Return (x, y) of the center of cell containing provided text 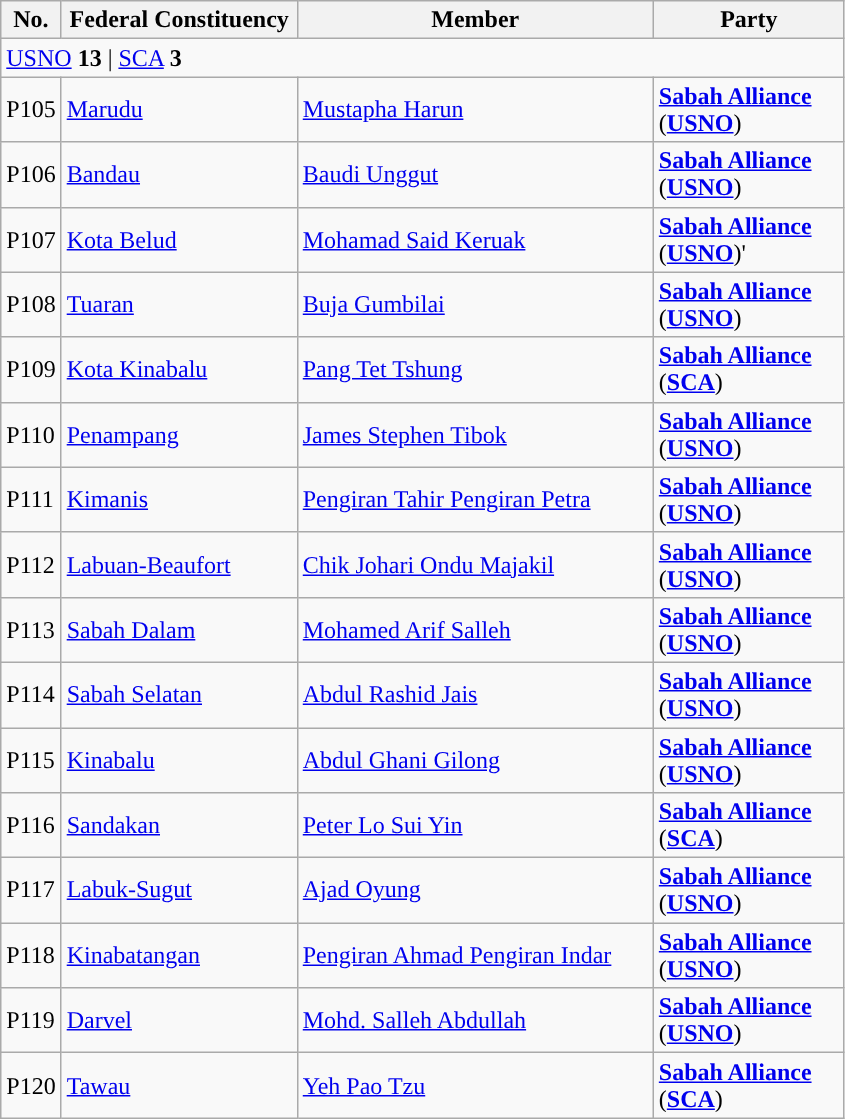
Sabah Selatan (179, 694)
P111 (31, 500)
P107 (31, 240)
Marudu (179, 110)
Sabah Dalam (179, 630)
Labuan-Beaufort (179, 564)
P120 (31, 1086)
Sabah Alliance (USNO)' (748, 240)
P108 (31, 304)
P114 (31, 694)
Pengiran Ahmad Pengiran Indar (475, 956)
P113 (31, 630)
Abdul Ghani Gilong (475, 760)
Kinabalu (179, 760)
Tawau (179, 1086)
P115 (31, 760)
Darvel (179, 1020)
Chik Johari Ondu Majakil (475, 564)
Kinabatangan (179, 956)
P117 (31, 890)
Abdul Rashid Jais (475, 694)
Ajad Oyung (475, 890)
P105 (31, 110)
Pang Tet Tshung (475, 370)
Penampang (179, 434)
Labuk-Sugut (179, 890)
James Stephen Tibok (475, 434)
Kota Belud (179, 240)
P109 (31, 370)
P118 (31, 956)
Peter Lo Sui Yin (475, 826)
Party (748, 20)
Kota Kinabalu (179, 370)
Baudi Unggut (475, 174)
Tuaran (179, 304)
Mohamed Arif Salleh (475, 630)
Kimanis (179, 500)
P106 (31, 174)
Member (475, 20)
P110 (31, 434)
USNO 13 | SCA 3 (423, 58)
No. (31, 20)
Mohamad Said Keruak (475, 240)
Mustapha Harun (475, 110)
Bandau (179, 174)
Pengiran Tahir Pengiran Petra (475, 500)
Mohd. Salleh Abdullah (475, 1020)
Buja Gumbilai (475, 304)
P119 (31, 1020)
P112 (31, 564)
Federal Constituency (179, 20)
Yeh Pao Tzu (475, 1086)
Sandakan (179, 826)
P116 (31, 826)
